Provide the [X, Y] coordinate of the cell's center where the given text is located.  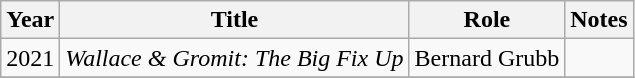
Year [30, 20]
Title [234, 20]
2021 [30, 58]
Role [487, 20]
Notes [599, 20]
Wallace & Gromit: The Big Fix Up [234, 58]
Bernard Grubb [487, 58]
